Identify which cell holds the provided text, then report its [x, y] central coordinate. 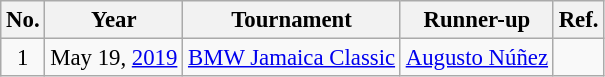
1 [23, 58]
Tournament [292, 20]
BMW Jamaica Classic [292, 58]
Year [114, 20]
Runner-up [476, 20]
Ref. [578, 20]
May 19, 2019 [114, 58]
Augusto Núñez [476, 58]
No. [23, 20]
